Provide the (x, y) coordinate of the cell's center where the given text is located.  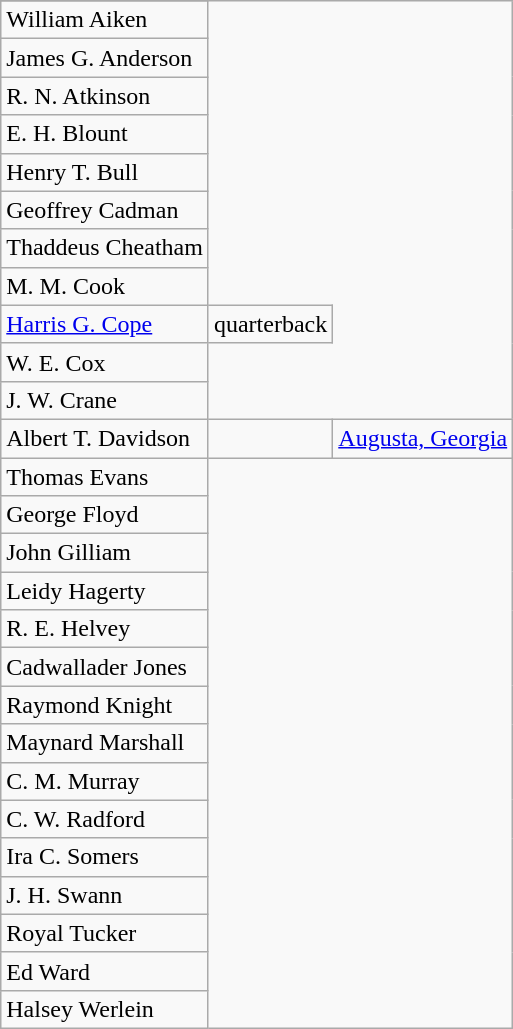
J. H. Swann (105, 895)
Thomas Evans (105, 477)
W. E. Cox (105, 362)
Raymond Knight (105, 705)
Ed Ward (105, 971)
Augusta, Georgia (423, 438)
R. N. Atkinson (105, 96)
William Aiken (105, 20)
quarterback (270, 324)
Harris G. Cope (105, 324)
J. W. Crane (105, 400)
C. W. Radford (105, 819)
Royal Tucker (105, 933)
Leidy Hagerty (105, 591)
James G. Anderson (105, 58)
Ira C. Somers (105, 857)
John Gilliam (105, 553)
Maynard Marshall (105, 743)
Thaddeus Cheatham (105, 248)
George Floyd (105, 515)
Henry T. Bull (105, 172)
C. M. Murray (105, 781)
M. M. Cook (105, 286)
R. E. Helvey (105, 629)
Albert T. Davidson (105, 438)
Geoffrey Cadman (105, 210)
Cadwallader Jones (105, 667)
E. H. Blount (105, 134)
Halsey Werlein (105, 1009)
